Provide the (X, Y) coordinate of the cell's center where the given text is located.  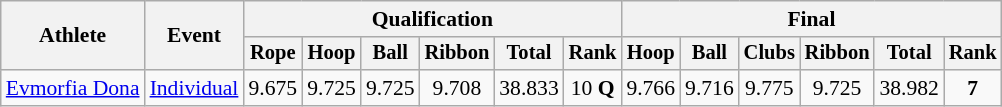
9.675 (272, 88)
10 Q (593, 88)
9.766 (650, 88)
7 (973, 88)
Athlete (73, 36)
Qualification (432, 19)
Individual (194, 88)
38.982 (908, 88)
9.775 (770, 88)
9.716 (710, 88)
Event (194, 36)
9.708 (458, 88)
Clubs (770, 54)
Final (811, 19)
Rope (272, 54)
38.833 (528, 88)
Evmorfia Dona (73, 88)
